Search for the cell housing the specified text and yield its [X, Y] center coordinate. 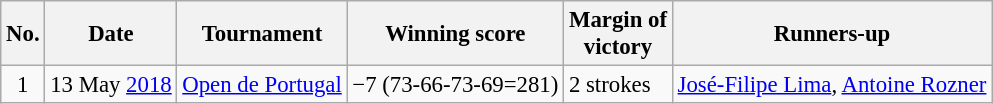
Winning score [456, 34]
Tournament [262, 34]
No. [23, 34]
Runners-up [832, 34]
13 May 2018 [111, 85]
2 strokes [618, 85]
1 [23, 85]
Margin ofvictory [618, 34]
−7 (73-66-73-69=281) [456, 85]
José-Filipe Lima, Antoine Rozner [832, 85]
Date [111, 34]
Open de Portugal [262, 85]
